Return the (X, Y) coordinate for the center point of the cell that contains the specified text.  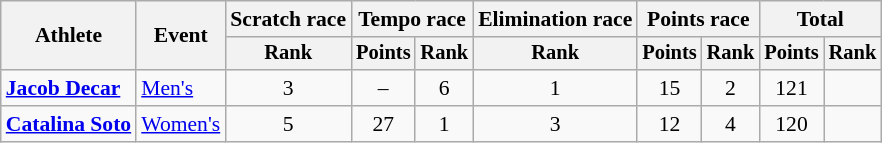
Men's (180, 88)
6 (444, 88)
2 (731, 88)
Women's (180, 124)
120 (791, 124)
27 (383, 124)
Catalina Soto (68, 124)
12 (669, 124)
5 (288, 124)
Tempo race (412, 19)
4 (731, 124)
Points race (698, 19)
121 (791, 88)
Total (820, 19)
Scratch race (288, 19)
– (383, 88)
Elimination race (555, 19)
15 (669, 88)
Athlete (68, 36)
Event (180, 36)
Jacob Decar (68, 88)
